From the cell containing the given text, extract its center point as (x, y) coordinate. 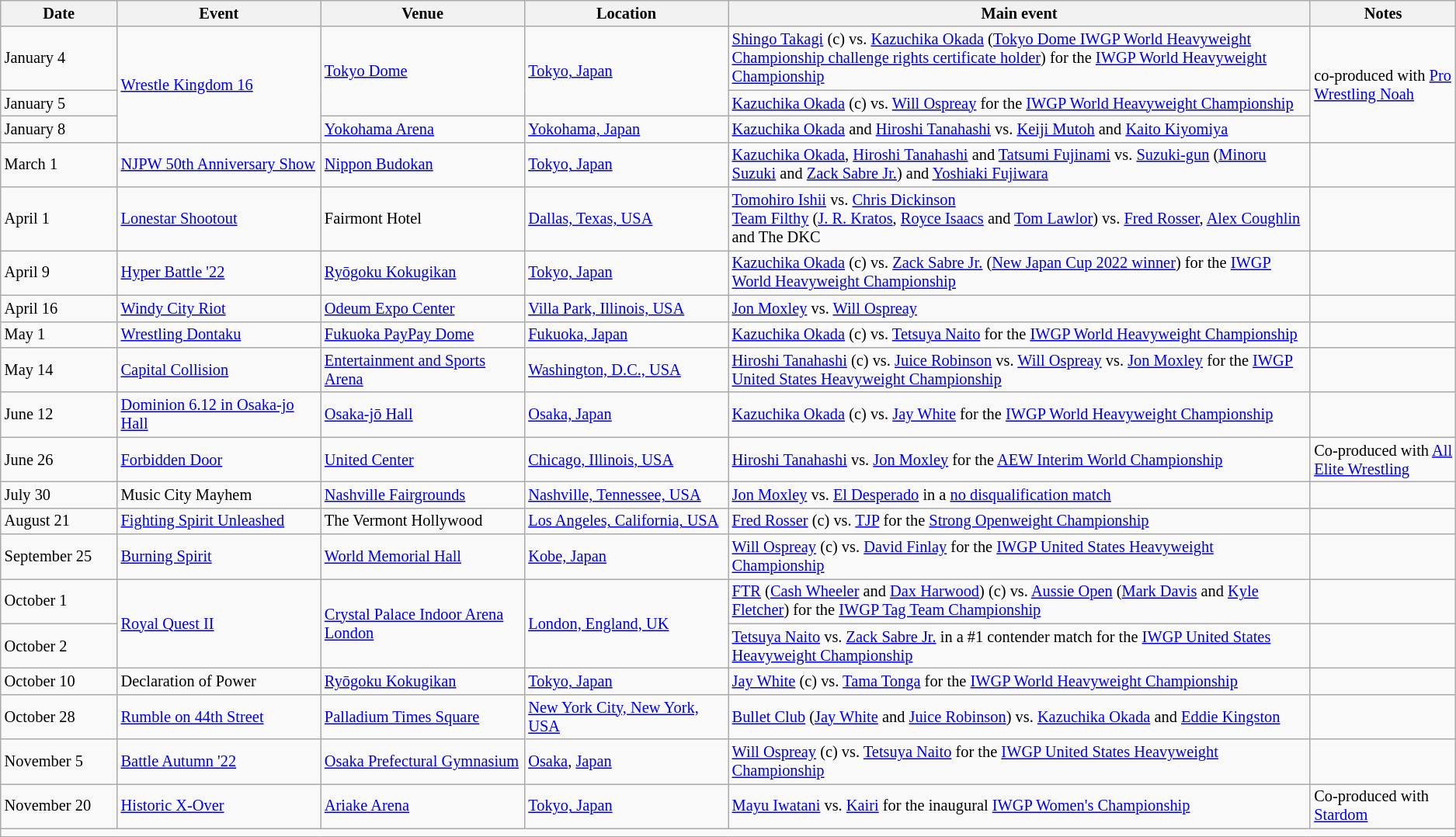
Wrestle Kingdom 16 (219, 84)
Los Angeles, California, USA (626, 521)
Venue (422, 13)
London, England, UK (626, 623)
June 12 (59, 415)
Osaka Prefectural Gymnasium (422, 762)
Lonestar Shootout (219, 219)
Fred Rosser (c) vs. TJP for the Strong Openweight Championship (1020, 521)
Dallas, Texas, USA (626, 219)
Co-produced with All Elite Wrestling (1382, 460)
January 8 (59, 129)
Windy City Riot (219, 308)
Entertainment and Sports Arena (422, 370)
Tokyo Dome (422, 71)
Burning Spirit (219, 557)
Fukuoka PayPay Dome (422, 335)
June 26 (59, 460)
Event (219, 13)
Ariake Arena (422, 806)
Osaka-jō Hall (422, 415)
May 14 (59, 370)
January 5 (59, 103)
Nippon Budokan (422, 165)
March 1 (59, 165)
Location (626, 13)
Will Ospreay (c) vs. David Finlay for the IWGP United States Heavyweight Championship (1020, 557)
Fighting Spirit Unleashed (219, 521)
Wrestling Dontaku (219, 335)
Kazuchika Okada (c) vs. Jay White for the IWGP World Heavyweight Championship (1020, 415)
Jay White (c) vs. Tama Tonga for the IWGP World Heavyweight Championship (1020, 681)
Chicago, Illinois, USA (626, 460)
May 1 (59, 335)
United Center (422, 460)
Tetsuya Naito vs. Zack Sabre Jr. in a #1 contender match for the IWGP United States Heavyweight Championship (1020, 646)
Villa Park, Illinois, USA (626, 308)
Yokohama, Japan (626, 129)
Bullet Club (Jay White and Juice Robinson) vs. Kazuchika Okada and Eddie Kingston (1020, 717)
Jon Moxley vs. Will Ospreay (1020, 308)
October 10 (59, 681)
Crystal Palace Indoor Arena London (422, 623)
Kazuchika Okada (c) vs. Zack Sabre Jr. (New Japan Cup 2022 winner) for the IWGP World Heavyweight Championship (1020, 273)
October 1 (59, 601)
Hiroshi Tanahashi (c) vs. Juice Robinson vs. Will Ospreay vs. Jon Moxley for the IWGP United States Heavyweight Championship (1020, 370)
April 16 (59, 308)
Yokohama Arena (422, 129)
October 2 (59, 646)
Will Ospreay (c) vs. Tetsuya Naito for the IWGP United States Heavyweight Championship (1020, 762)
Jon Moxley vs. El Desperado in a no disqualification match (1020, 495)
Declaration of Power (219, 681)
January 4 (59, 58)
Battle Autumn '22 (219, 762)
Nashville Fairgrounds (422, 495)
Music City Mayhem (219, 495)
co-produced with Pro Wrestling Noah (1382, 84)
Forbidden Door (219, 460)
World Memorial Hall (422, 557)
Dominion 6.12 in Osaka-jo Hall (219, 415)
The Vermont Hollywood (422, 521)
November 5 (59, 762)
Nashville, Tennessee, USA (626, 495)
July 30 (59, 495)
Main event (1020, 13)
Rumble on 44th Street (219, 717)
Palladium Times Square (422, 717)
Fairmont Hotel (422, 219)
November 20 (59, 806)
Odeum Expo Center (422, 308)
September 25 (59, 557)
Hyper Battle '22 (219, 273)
Kazuchika Okada (c) vs. Will Ospreay for the IWGP World Heavyweight Championship (1020, 103)
Hiroshi Tanahashi vs. Jon Moxley for the AEW Interim World Championship (1020, 460)
April 9 (59, 273)
Mayu Iwatani vs. Kairi for the inaugural IWGP Women's Championship (1020, 806)
FTR (Cash Wheeler and Dax Harwood) (c) vs. Aussie Open (Mark Davis and Kyle Fletcher) for the IWGP Tag Team Championship (1020, 601)
New York City, New York, USA (626, 717)
Notes (1382, 13)
Co-produced with Stardom (1382, 806)
April 1 (59, 219)
NJPW 50th Anniversary Show (219, 165)
Washington, D.C., USA (626, 370)
Kazuchika Okada, Hiroshi Tanahashi and Tatsumi Fujinami vs. Suzuki-gun (Minoru Suzuki and Zack Sabre Jr.) and Yoshiaki Fujiwara (1020, 165)
Tomohiro Ishii vs. Chris DickinsonTeam Filthy (J. R. Kratos, Royce Isaacs and Tom Lawlor) vs. Fred Rosser, Alex Coughlin and The DKC (1020, 219)
Historic X-Over (219, 806)
Date (59, 13)
Kazuchika Okada and Hiroshi Tanahashi vs. Keiji Mutoh and Kaito Kiyomiya (1020, 129)
Fukuoka, Japan (626, 335)
August 21 (59, 521)
Kazuchika Okada (c) vs. Tetsuya Naito for the IWGP World Heavyweight Championship (1020, 335)
October 28 (59, 717)
Capital Collision (219, 370)
Royal Quest II (219, 623)
Kobe, Japan (626, 557)
